Pinpoint the cell where the given text exists, returning its (X, Y) midpoint coordinate. 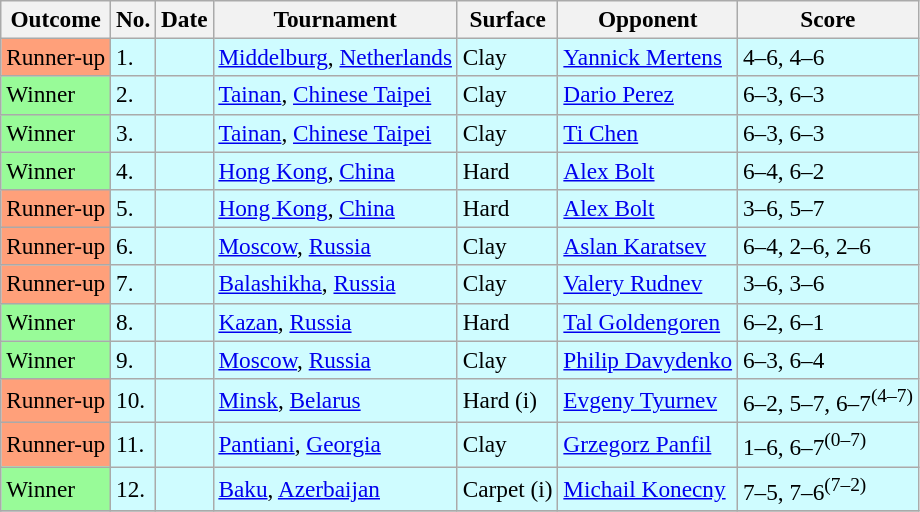
Opponent (648, 19)
6–2, 5–7, 6–7(4–7) (828, 400)
Pantiani, Georgia (335, 444)
Grzegorz Panfil (648, 444)
Michail Konecny (648, 488)
Outcome (56, 19)
Aslan Karatsev (648, 246)
Hard (i) (508, 400)
1–6, 6–7(0–7) (828, 444)
7–5, 7–6(7–2) (828, 488)
Surface (508, 19)
3–6, 5–7 (828, 208)
Middelburg, Netherlands (335, 57)
Tal Goldengoren (648, 322)
4–6, 4–6 (828, 57)
4. (134, 170)
5. (134, 208)
Score (828, 19)
6–2, 6–1 (828, 322)
Philip Davydenko (648, 359)
Valery Rudnev (648, 284)
1. (134, 57)
11. (134, 444)
7. (134, 284)
10. (134, 400)
Carpet (i) (508, 488)
2. (134, 95)
6–4, 6–2 (828, 170)
Ti Chen (648, 133)
Balashikha, Russia (335, 284)
Baku, Azerbaijan (335, 488)
Kazan, Russia (335, 322)
Yannick Mertens (648, 57)
6. (134, 246)
Evgeny Tyurnev (648, 400)
Tournament (335, 19)
Date (184, 19)
12. (134, 488)
3–6, 3–6 (828, 284)
Minsk, Belarus (335, 400)
3. (134, 133)
9. (134, 359)
Dario Perez (648, 95)
6–4, 2–6, 2–6 (828, 246)
No. (134, 19)
6–3, 6–4 (828, 359)
8. (134, 322)
